Return (x, y) of the center of cell containing provided text 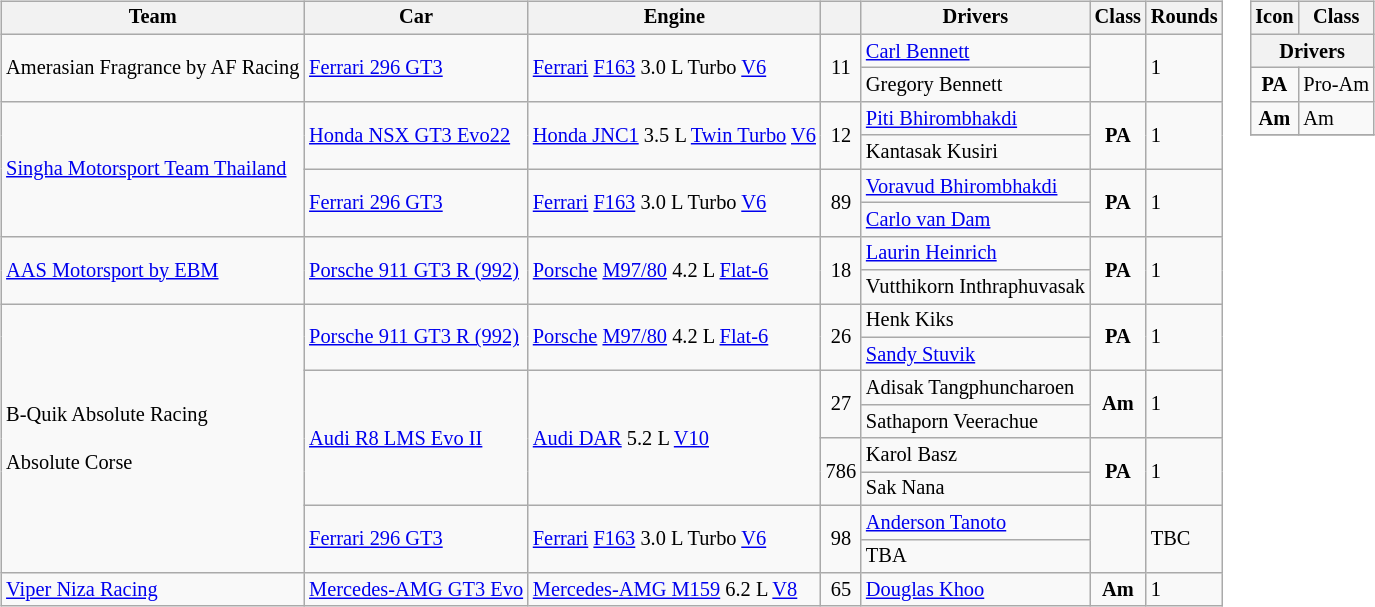
Viper Niza Racing (152, 590)
Gregory Bennett (976, 85)
27 (841, 404)
Rounds (1184, 18)
Vutthikorn Inthraphuvasak (976, 287)
Sak Nana (976, 489)
Carlo van Dam (976, 220)
Mercedes-AMG M159 6.2 L V8 (674, 590)
Voravud Bhirombhakdi (976, 186)
65 (841, 590)
Honda JNC1 3.5 L Twin Turbo V6 (674, 136)
Honda NSX GT3 Evo22 (416, 136)
Adisak Tangphuncharoen (976, 388)
TBA (976, 556)
Sathaporn Veerachue (976, 422)
Singha Motorsport Team Thailand (152, 170)
Car (416, 18)
Piti Bhirombhakdi (976, 119)
Carl Bennett (976, 51)
98 (841, 538)
12 (841, 136)
Laurin Heinrich (976, 253)
Audi DAR 5.2 L V10 (674, 438)
Audi R8 LMS Evo II (416, 438)
Icon (1274, 18)
Amerasian Fragrance by AF Racing (152, 68)
TBC (1184, 538)
Engine (674, 18)
11 (841, 68)
Douglas Khoo (976, 590)
Anderson Tanoto (976, 522)
786 (841, 472)
18 (841, 270)
Karol Basz (976, 455)
Mercedes-AMG GT3 Evo (416, 590)
26 (841, 338)
B-Quik Absolute Racing Absolute Corse (152, 438)
Henk Kiks (976, 321)
89 (841, 202)
Kantasak Kusiri (976, 152)
AAS Motorsport by EBM (152, 270)
Team (152, 18)
Pro-Am (1336, 85)
Sandy Stuvik (976, 354)
